Return [X, Y] of the center of cell containing provided text 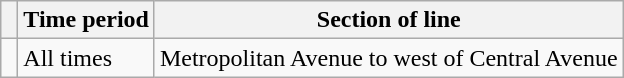
Metropolitan Avenue to west of Central Avenue [388, 58]
All times [86, 58]
Time period [86, 20]
Section of line [388, 20]
